Detect which cell encompasses the target text, then output its (x, y) center coordinate. 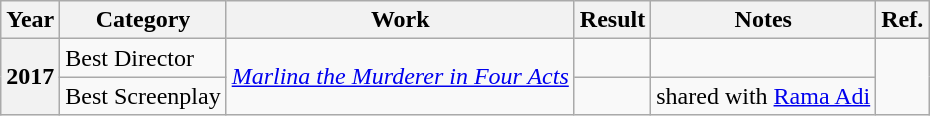
Ref. (902, 20)
Work (400, 20)
Result (612, 20)
Best Screenplay (143, 96)
Category (143, 20)
2017 (30, 77)
Year (30, 20)
Best Director (143, 58)
Marlina the Murderer in Four Acts (400, 77)
Notes (764, 20)
shared with Rama Adi (764, 96)
